Capture the cell that displays the provided text and extract its [x, y] central coordinate. 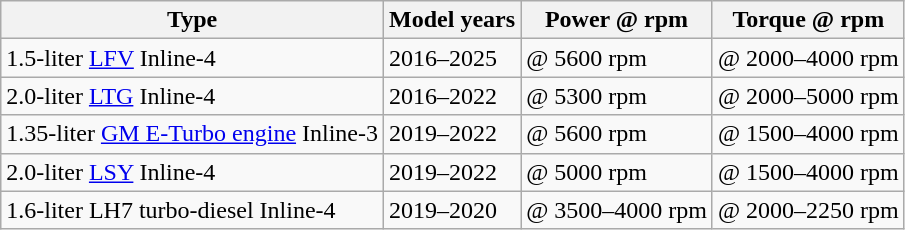
2016–2022 [452, 96]
Model years [452, 20]
@ 2000–4000 rpm [808, 58]
@ 3500–4000 rpm [617, 210]
1.6-liter LH7 turbo-diesel Inline-4 [192, 210]
@ 2000–2250 rpm [808, 210]
@ 5000 rpm [617, 172]
2.0-liter LTG Inline-4 [192, 96]
@ 5300 rpm [617, 96]
2019–2020 [452, 210]
Power @ rpm [617, 20]
2016–2025 [452, 58]
Type [192, 20]
2.0-liter LSY Inline-4 [192, 172]
Torque @ rpm [808, 20]
1.5-liter LFV Inline-4 [192, 58]
@ 2000–5000 rpm [808, 96]
1.35-liter GM E-Turbo engine Inline-3 [192, 134]
